Pinpoint the cell where the given text exists, returning its (x, y) midpoint coordinate. 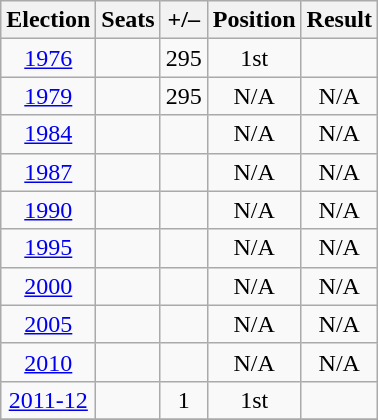
1976 (48, 58)
Election (48, 20)
1984 (48, 134)
2011-12 (48, 400)
1995 (48, 248)
2000 (48, 286)
Seats (128, 20)
2005 (48, 324)
1987 (48, 172)
1 (184, 400)
1990 (48, 210)
2010 (48, 362)
1979 (48, 96)
+/– (184, 20)
Result (339, 20)
Position (254, 20)
